Output the [X, Y] coordinate of the center of the cell containing the given text.  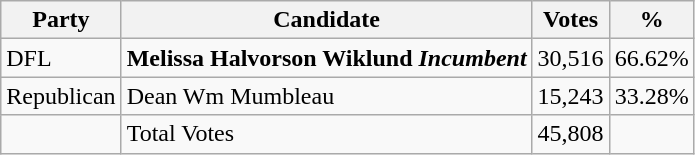
Dean Wm Mumbleau [326, 96]
Party [61, 20]
66.62% [652, 58]
45,808 [570, 134]
33.28% [652, 96]
% [652, 20]
Candidate [326, 20]
DFL [61, 58]
Republican [61, 96]
15,243 [570, 96]
Total Votes [326, 134]
Melissa Halvorson Wiklund Incumbent [326, 58]
Votes [570, 20]
30,516 [570, 58]
